For the text-containing cell, return its midpoint in [X, Y] coordinate format. 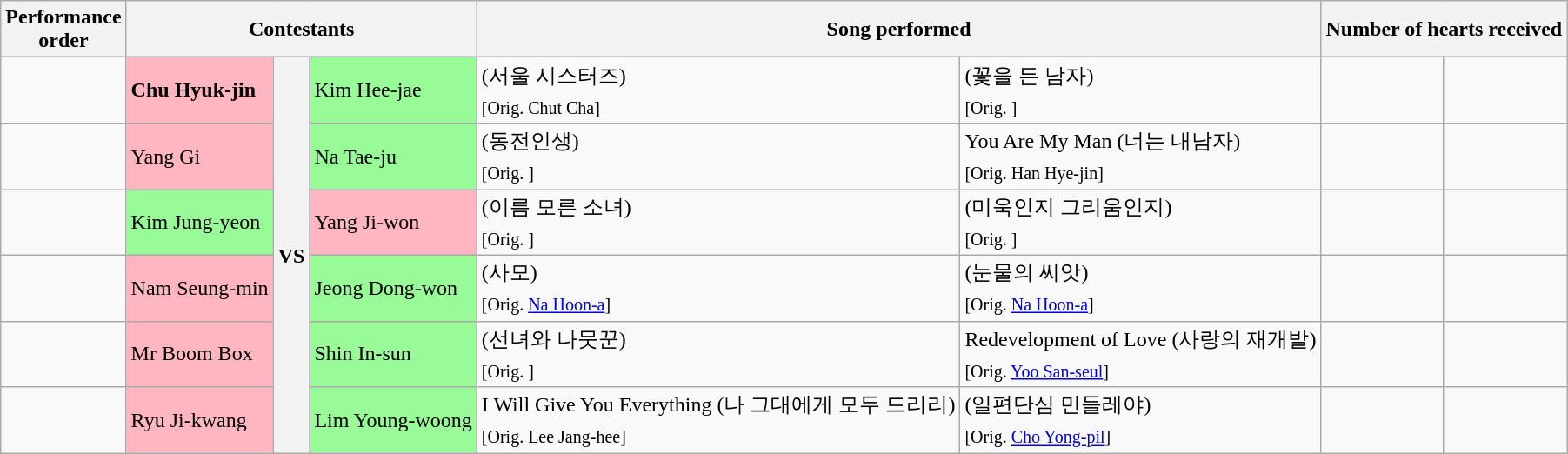
VS [291, 256]
Lim Young-woong [393, 420]
(이름 모른 소녀)[Orig. ] [718, 223]
Redevelopment of Love (사랑의 재개발)[Orig. Yoo San-seul] [1141, 354]
Kim Jung-yeon [200, 223]
Number of hearts received [1444, 30]
Nam Seung-min [200, 288]
(미욱인지 그리움인지)[Orig. ] [1141, 223]
I Will Give You Everything (나 그대에게 모두 드리리)[Orig. Lee Jang-hee] [718, 420]
(선녀와 나뭇꾼)[Orig. ] [718, 354]
(사모)[Orig. Na Hoon-a] [718, 288]
(서울 시스터즈)[Orig. Chut Cha] [718, 90]
(꽃을 든 남자)[Orig. ] [1141, 90]
Song performed [899, 30]
Ryu Ji-kwang [200, 420]
Yang Ji-won [393, 223]
Contestants [301, 30]
(눈물의 씨앗)[Orig. Na Hoon-a] [1141, 288]
Na Tae-ju [393, 157]
(일편단심 민들레야)[Orig. Cho Yong-pil] [1141, 420]
Mr Boom Box [200, 354]
You Are My Man (너는 내남자)[Orig. Han Hye-jin] [1141, 157]
Yang Gi [200, 157]
Shin In-sun [393, 354]
(동전인생)[Orig. ] [718, 157]
Performanceorder [63, 30]
Jeong Dong-won [393, 288]
Chu Hyuk-jin [200, 90]
Kim Hee-jae [393, 90]
